Extract the [X, Y] coordinate from the center of the cell holding the provided text.  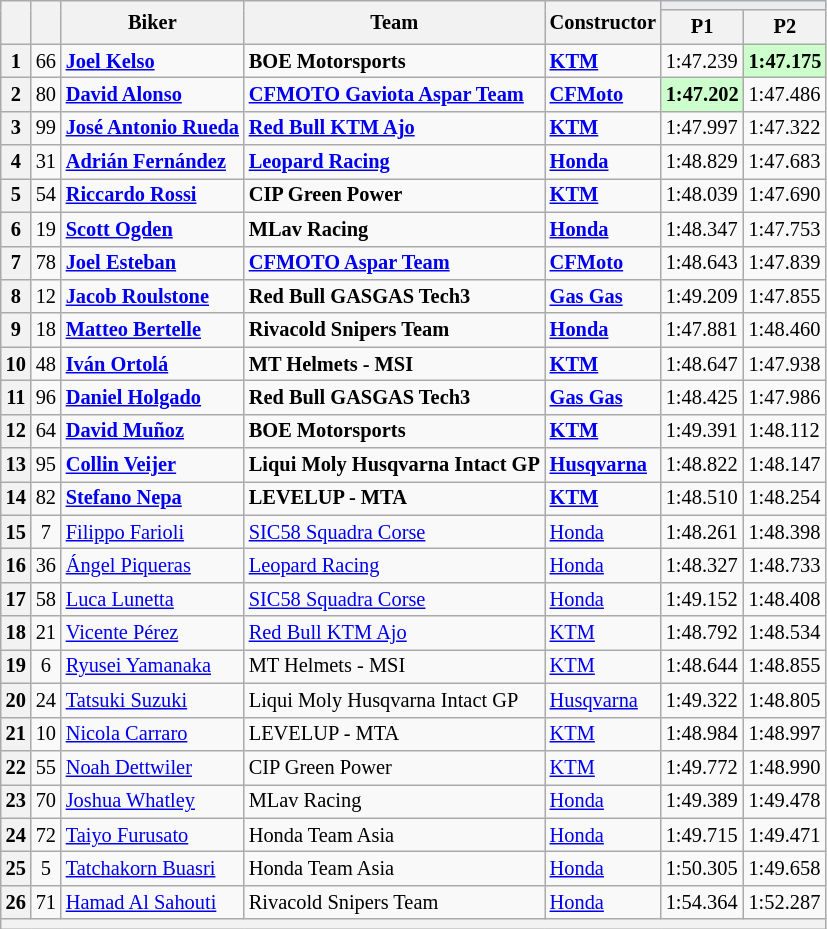
Tatsuki Suzuki [152, 700]
1:48.425 [702, 397]
70 [46, 801]
1:47.683 [786, 162]
17 [16, 599]
1:47.855 [786, 296]
4 [16, 162]
Ángel Piqueras [152, 565]
54 [46, 195]
48 [46, 364]
1:48.805 [786, 700]
1:48.822 [702, 465]
8 [16, 296]
Joshua Whatley [152, 801]
1:54.364 [702, 902]
Joel Kelso [152, 61]
9 [16, 330]
1:48.855 [786, 666]
Taiyo Furusato [152, 835]
Daniel Holgado [152, 397]
1:48.398 [786, 532]
99 [46, 128]
Adrián Fernández [152, 162]
Tatchakorn Buasri [152, 868]
72 [46, 835]
CFMOTO Gaviota Aspar Team [394, 94]
P2 [786, 27]
1:47.881 [702, 330]
1:47.997 [702, 128]
1:48.990 [786, 767]
22 [16, 767]
1:49.658 [786, 868]
16 [16, 565]
Collin Veijer [152, 465]
Noah Dettwiler [152, 767]
1:50.305 [702, 868]
Stefano Nepa [152, 498]
1:48.460 [786, 330]
15 [16, 532]
Team [394, 22]
26 [16, 902]
Constructor [603, 22]
23 [16, 801]
1:49.471 [786, 835]
Scott Ogden [152, 229]
66 [46, 61]
Ryusei Yamanaka [152, 666]
1:49.772 [702, 767]
Biker [152, 22]
1:48.647 [702, 364]
1:47.839 [786, 263]
55 [46, 767]
Riccardo Rossi [152, 195]
Iván Ortolá [152, 364]
11 [16, 397]
1:47.486 [786, 94]
1:49.478 [786, 801]
14 [16, 498]
13 [16, 465]
1:48.039 [702, 195]
1:47.202 [702, 94]
1:48.829 [702, 162]
1:47.986 [786, 397]
96 [46, 397]
1:48.347 [702, 229]
1:48.644 [702, 666]
Filippo Farioli [152, 532]
1:47.239 [702, 61]
71 [46, 902]
1:49.209 [702, 296]
Jacob Roulstone [152, 296]
95 [46, 465]
36 [46, 565]
1:49.715 [702, 835]
1:52.287 [786, 902]
Hamad Al Sahouti [152, 902]
1:48.984 [702, 734]
Luca Lunetta [152, 599]
Vicente Pérez [152, 633]
1:48.510 [702, 498]
1:48.261 [702, 532]
80 [46, 94]
David Muñoz [152, 431]
1:48.997 [786, 734]
David Alonso [152, 94]
1:47.175 [786, 61]
1 [16, 61]
1:48.534 [786, 633]
82 [46, 498]
20 [16, 700]
1:48.408 [786, 599]
25 [16, 868]
1:48.792 [702, 633]
1:49.152 [702, 599]
1:48.643 [702, 263]
1:49.391 [702, 431]
78 [46, 263]
1:47.322 [786, 128]
1:48.112 [786, 431]
2 [16, 94]
1:48.733 [786, 565]
64 [46, 431]
Matteo Bertelle [152, 330]
1:49.389 [702, 801]
58 [46, 599]
1:48.254 [786, 498]
1:47.690 [786, 195]
1:48.147 [786, 465]
31 [46, 162]
Nicola Carraro [152, 734]
1:47.753 [786, 229]
José Antonio Rueda [152, 128]
1:47.938 [786, 364]
Joel Esteban [152, 263]
1:49.322 [702, 700]
P1 [702, 27]
CFMOTO Aspar Team [394, 263]
3 [16, 128]
1:48.327 [702, 565]
